Identify which cell holds the provided text, then report its [x, y] central coordinate. 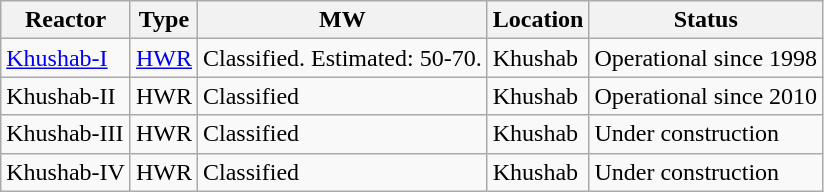
Classified. Estimated: 50-70. [343, 58]
Type [164, 20]
Operational since 2010 [706, 96]
Location [538, 20]
Status [706, 20]
Operational since 1998 [706, 58]
Reactor [66, 20]
Khushab-I [66, 58]
MW [343, 20]
Khushab-III [66, 134]
Khushab-II [66, 96]
Khushab-IV [66, 172]
